Identify which cell holds the provided text, then report its (X, Y) central coordinate. 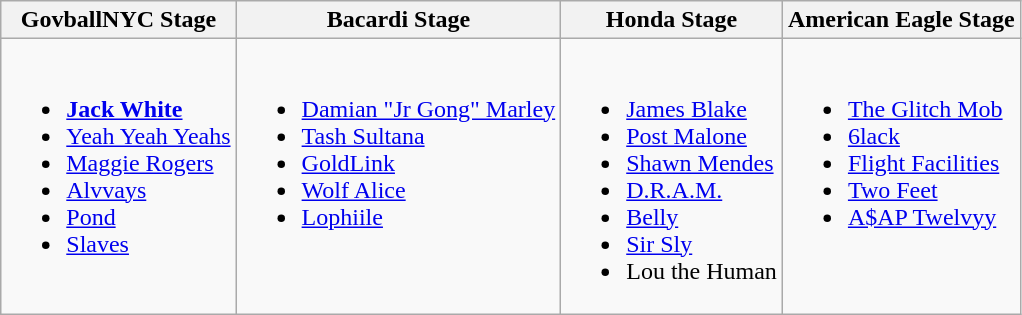
James BlakePost MaloneShawn MendesD.R.A.M.BellySir SlyLou the Human (672, 176)
Honda Stage (672, 20)
Bacardi Stage (398, 20)
The Glitch Mob6lackFlight FacilitiesTwo FeetA$AP Twelvyy (901, 176)
Jack WhiteYeah Yeah YeahsMaggie RogersAlvvaysPondSlaves (118, 176)
Damian "Jr Gong" MarleyTash SultanaGoldLinkWolf AliceLophiile (398, 176)
GovballNYC Stage (118, 20)
American Eagle Stage (901, 20)
